Detect which cell encompasses the target text, then output its [x, y] center coordinate. 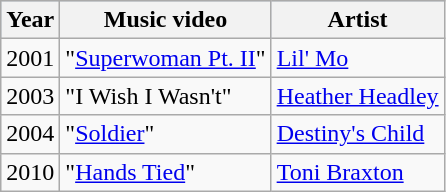
Year [30, 20]
"Soldier" [166, 134]
"I Wish I Wasn't" [166, 96]
2010 [30, 172]
2003 [30, 96]
Music video [166, 20]
Artist [358, 20]
Destiny's Child [358, 134]
"Hands Tied" [166, 172]
2001 [30, 58]
Lil' Mo [358, 58]
"Superwoman Pt. II" [166, 58]
2004 [30, 134]
Toni Braxton [358, 172]
Heather Headley [358, 96]
